Output the [X, Y] coordinate of the center of the cell containing the given text.  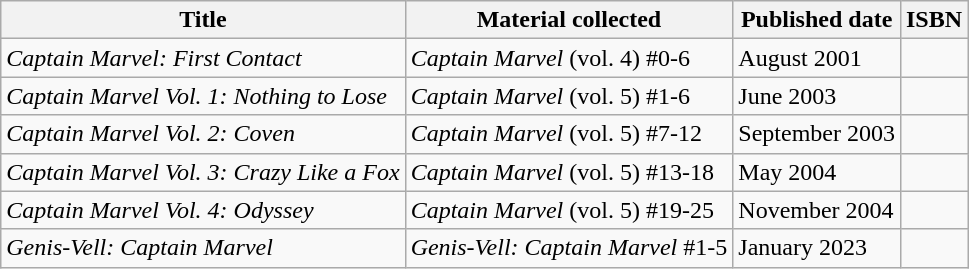
November 2004 [817, 210]
Captain Marvel Vol. 4: Odyssey [203, 210]
Captain Marvel Vol. 2: Coven [203, 134]
May 2004 [817, 172]
ISBN [934, 20]
Captain Marvel (vol. 5) #1-6 [569, 96]
September 2003 [817, 134]
January 2023 [817, 248]
Published date [817, 20]
Captain Marvel (vol. 4) #0-6 [569, 58]
Title [203, 20]
Captain Marvel Vol. 1: Nothing to Lose [203, 96]
Material collected [569, 20]
June 2003 [817, 96]
Genis-Vell: Captain Marvel [203, 248]
Captain Marvel (vol. 5) #7-12 [569, 134]
Captain Marvel (vol. 5) #19-25 [569, 210]
Genis-Vell: Captain Marvel #1-5 [569, 248]
Captain Marvel: First Contact [203, 58]
August 2001 [817, 58]
Captain Marvel (vol. 5) #13-18 [569, 172]
Captain Marvel Vol. 3: Crazy Like a Fox [203, 172]
